Return [x, y] of the center of cell containing provided text 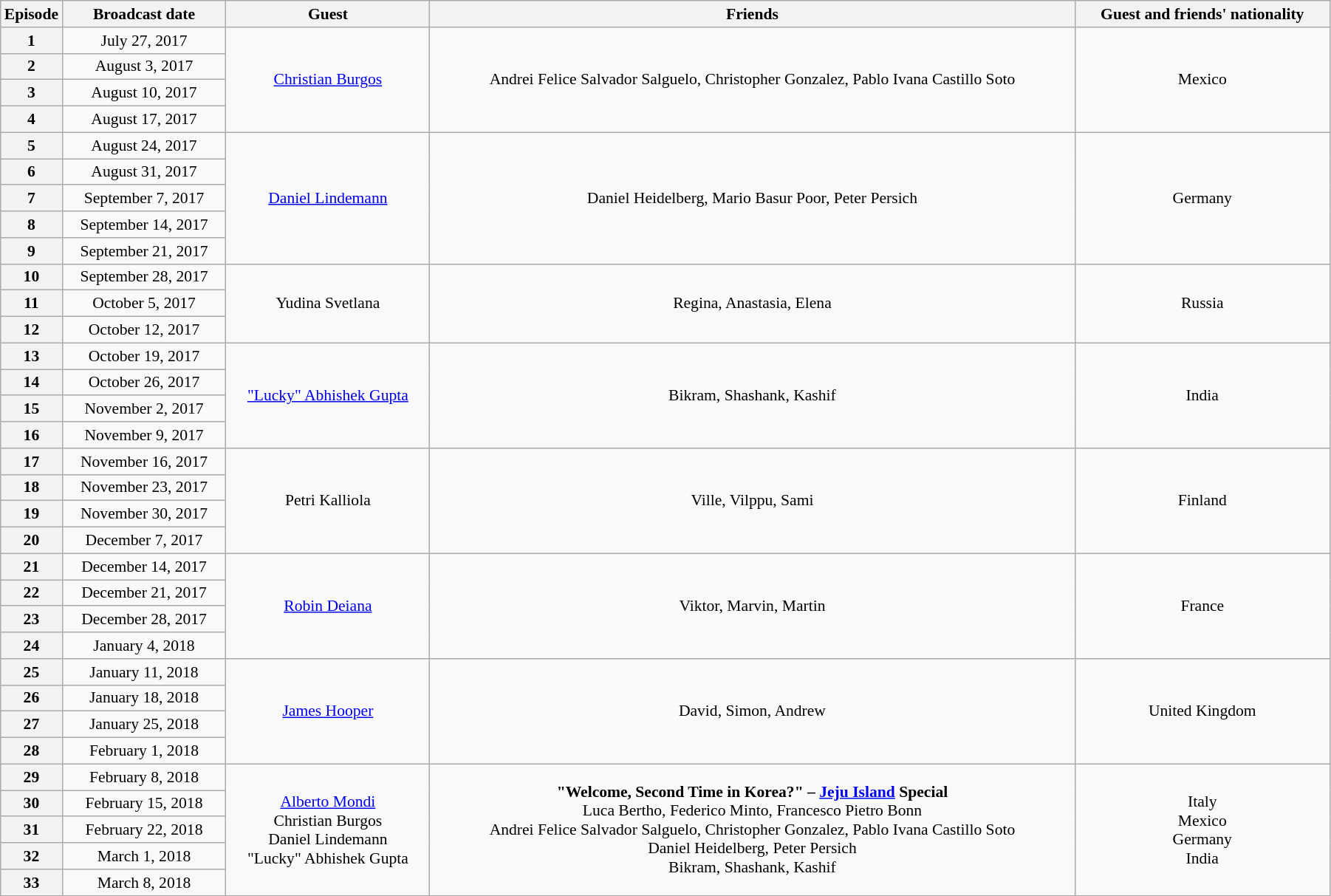
Russia [1202, 303]
1 [31, 41]
Bikram, Shashank, Kashif [752, 395]
January 25, 2018 [144, 725]
January 4, 2018 [144, 646]
November 2, 2017 [144, 409]
14 [31, 383]
4 [31, 120]
Andrei Felice Salvador Salguelo, Christopher Gonzalez, Pablo Ivana Castillo Soto [752, 80]
August 10, 2017 [144, 93]
March 1, 2018 [144, 856]
Ville, Vilppu, Sami [752, 501]
James Hooper [328, 711]
July 27, 2017 [144, 41]
2 [31, 66]
Yudina Svetlana [328, 303]
Mexico [1202, 80]
30 [31, 804]
December 28, 2017 [144, 620]
October 5, 2017 [144, 304]
22 [31, 593]
Finland [1202, 501]
Alberto MondiChristian BurgosDaniel Lindemann"Lucky" Abhishek Gupta [328, 830]
Guest and friends' nationality [1202, 14]
France [1202, 606]
18 [31, 488]
December 14, 2017 [144, 567]
United Kingdom [1202, 711]
Episode [31, 14]
17 [31, 462]
September 7, 2017 [144, 199]
29 [31, 777]
February 8, 2018 [144, 777]
February 1, 2018 [144, 751]
October 26, 2017 [144, 383]
Petri Kalliola [328, 501]
August 3, 2017 [144, 66]
India [1202, 395]
15 [31, 409]
"Lucky" Abhishek Gupta [328, 395]
Regina, Anastasia, Elena [752, 303]
Friends [752, 14]
Christian Burgos [328, 80]
November 16, 2017 [144, 462]
January 11, 2018 [144, 672]
16 [31, 435]
David, Simon, Andrew [752, 711]
November 9, 2017 [144, 435]
7 [31, 199]
Guest [328, 14]
September 28, 2017 [144, 277]
10 [31, 277]
October 12, 2017 [144, 330]
8 [31, 225]
Daniel Lindemann [328, 198]
December 21, 2017 [144, 593]
November 23, 2017 [144, 488]
26 [31, 698]
February 15, 2018 [144, 804]
27 [31, 725]
August 31, 2017 [144, 172]
Germany [1202, 198]
September 14, 2017 [144, 225]
Viktor, Marvin, Martin [752, 606]
Daniel Heidelberg, Mario Basur Poor, Peter Persich [752, 198]
October 19, 2017 [144, 356]
31 [31, 830]
9 [31, 251]
11 [31, 304]
3 [31, 93]
August 17, 2017 [144, 120]
19 [31, 514]
24 [31, 646]
December 7, 2017 [144, 541]
28 [31, 751]
ItalyMexicoGermanyIndia [1202, 830]
5 [31, 146]
6 [31, 172]
January 18, 2018 [144, 698]
February 22, 2018 [144, 830]
33 [31, 883]
August 24, 2017 [144, 146]
September 21, 2017 [144, 251]
12 [31, 330]
November 30, 2017 [144, 514]
20 [31, 541]
21 [31, 567]
Broadcast date [144, 14]
25 [31, 672]
23 [31, 620]
32 [31, 856]
Robin Deiana [328, 606]
13 [31, 356]
March 8, 2018 [144, 883]
